For the text-containing cell, return its midpoint in [x, y] coordinate format. 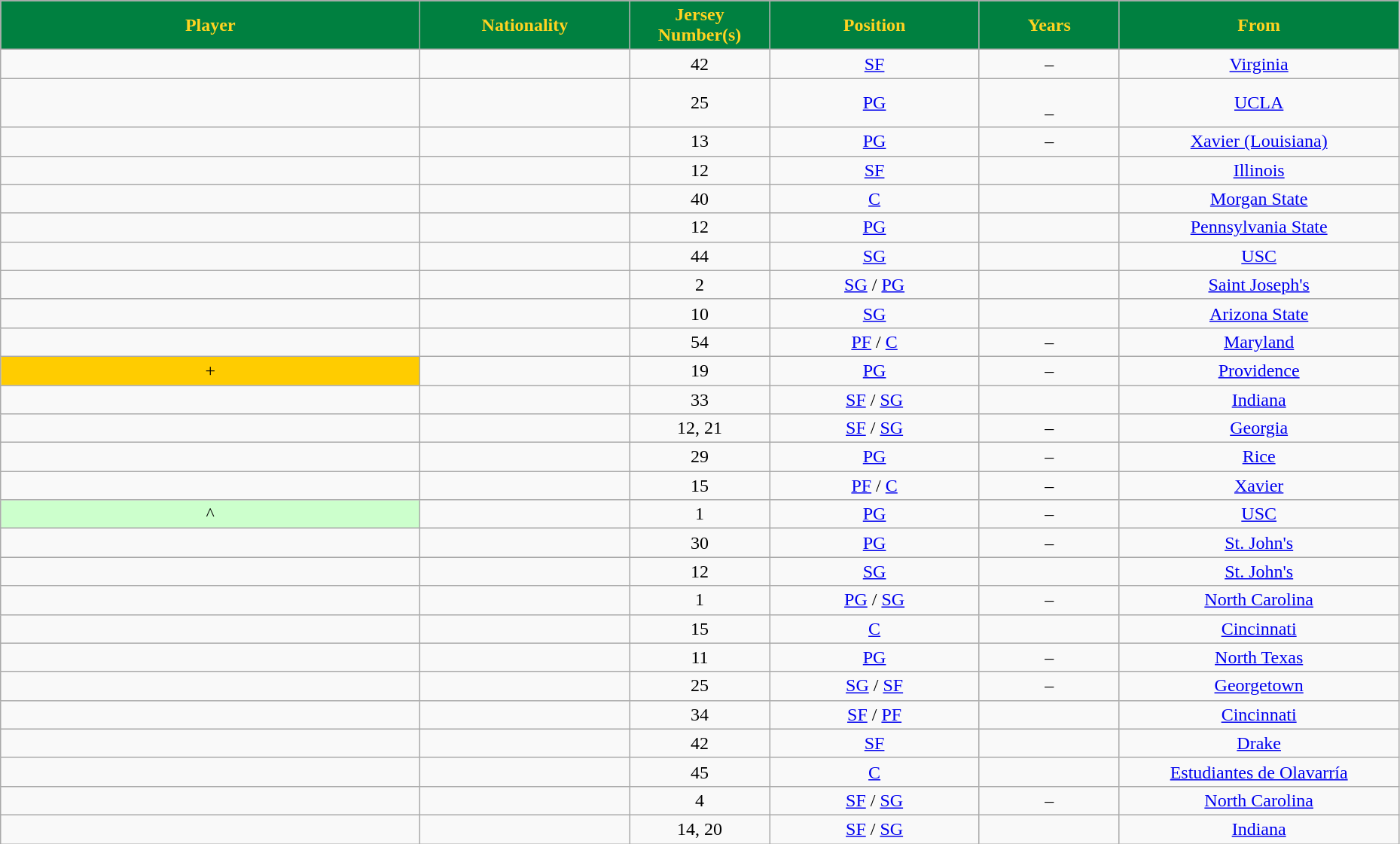
Illinois [1259, 170]
10 [700, 313]
SG / PG [874, 285]
19 [700, 370]
Estudiantes de Olavarría [1259, 772]
UCLA [1259, 102]
29 [700, 457]
13 [700, 142]
SG / SF [874, 686]
45 [700, 772]
Xavier (Louisiana) [1259, 142]
PG / SG [874, 600]
34 [700, 715]
Saint Joseph's [1259, 285]
Providence [1259, 370]
Xavier [1259, 486]
Georgetown [1259, 686]
40 [700, 199]
2 [700, 285]
Player [211, 26]
33 [700, 400]
30 [700, 543]
11 [700, 657]
^ [211, 514]
+ [211, 370]
Virginia [1259, 64]
Drake [1259, 743]
14, 20 [700, 829]
Morgan State [1259, 199]
Nationality [525, 26]
From [1259, 26]
Position [874, 26]
44 [700, 256]
Pennsylvania State [1259, 227]
Maryland [1259, 342]
Rice [1259, 457]
54 [700, 342]
SF / PF [874, 715]
Jersey Number(s) [700, 26]
North Texas [1259, 657]
4 [700, 800]
Arizona State [1259, 313]
Years [1049, 26]
Georgia [1259, 428]
12, 21 [700, 428]
